From the cell containing the given text, extract its center point as [X, Y] coordinate. 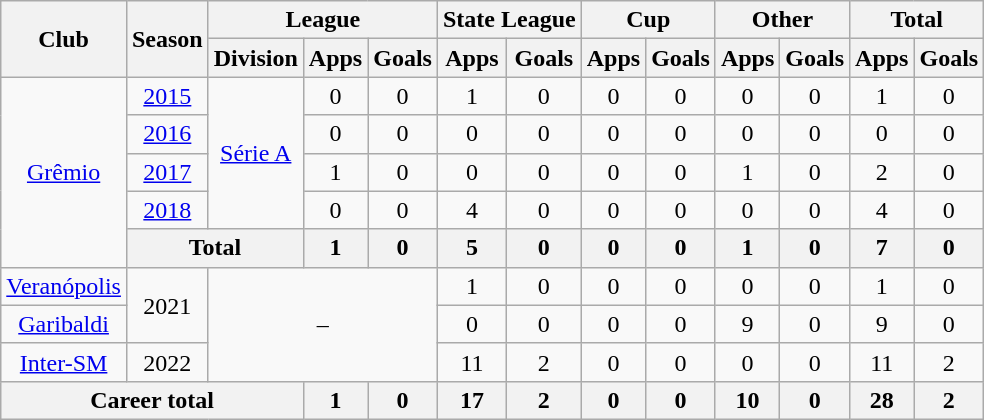
Grêmio [64, 172]
2021 [167, 305]
10 [747, 400]
Season [167, 39]
2018 [167, 210]
State League [509, 20]
Other [782, 20]
Career total [152, 400]
Cup [648, 20]
2017 [167, 172]
Série A [256, 153]
2015 [167, 96]
Garibaldi [64, 324]
Club [64, 39]
7 [882, 248]
17 [472, 400]
Inter-SM [64, 362]
– [322, 324]
Division [256, 58]
Veranópolis [64, 286]
2016 [167, 134]
28 [882, 400]
5 [472, 248]
2022 [167, 362]
League [322, 20]
